Return the [x, y] coordinate for the center point of the cell that contains the specified text.  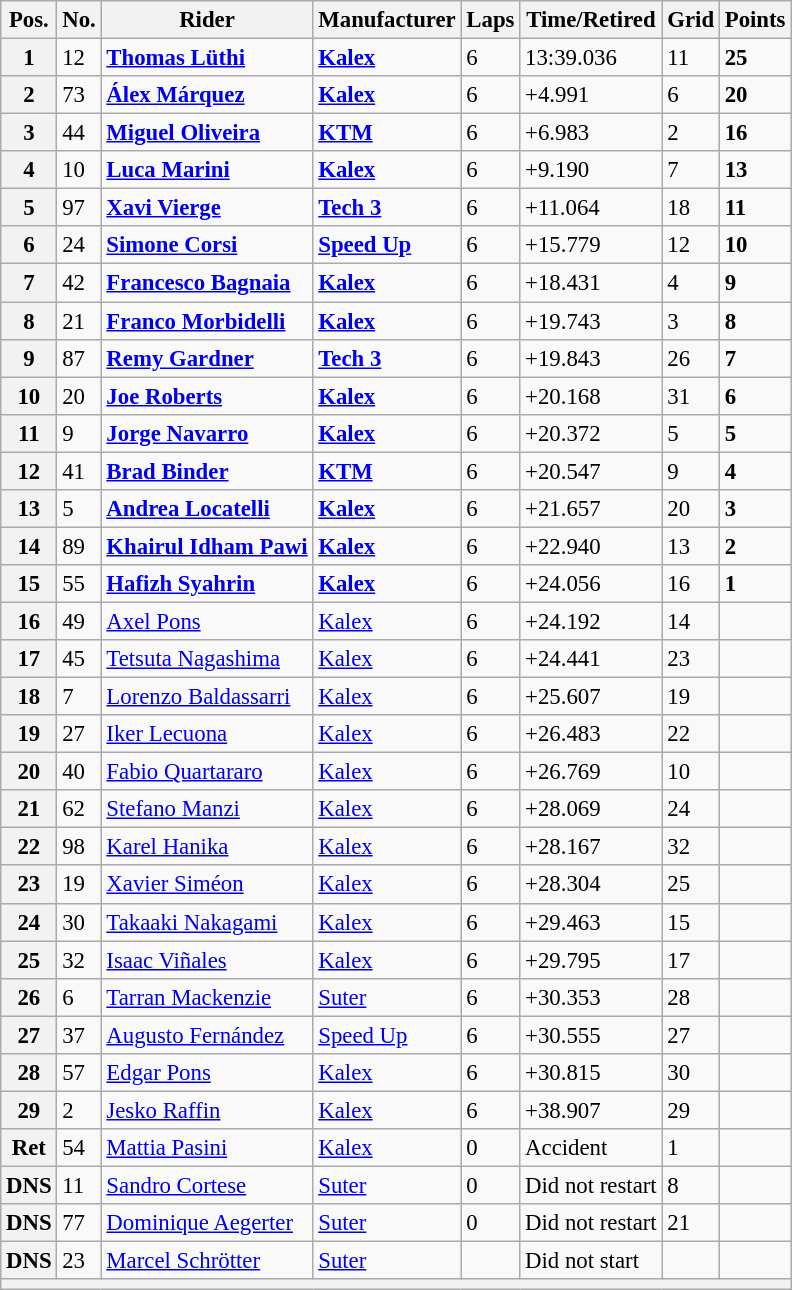
Grid [690, 20]
Iker Lecuona [207, 734]
+20.372 [591, 433]
+19.843 [591, 358]
49 [79, 621]
87 [79, 358]
Thomas Lüthi [207, 58]
Pos. [29, 20]
37 [79, 1035]
Franco Morbidelli [207, 321]
+24.056 [591, 584]
Axel Pons [207, 621]
Takaaki Nakagami [207, 922]
Dominique Aegerter [207, 1223]
Xavier Siméon [207, 885]
Remy Gardner [207, 358]
+28.069 [591, 809]
+18.431 [591, 283]
+21.657 [591, 509]
Andrea Locatelli [207, 509]
Francesco Bagnaia [207, 283]
+4.991 [591, 95]
Khairul Idham Pawi [207, 546]
40 [79, 772]
+19.743 [591, 321]
77 [79, 1223]
Stefano Manzi [207, 809]
+29.795 [591, 960]
Brad Binder [207, 471]
97 [79, 208]
Simone Corsi [207, 245]
55 [79, 584]
Rider [207, 20]
Accident [591, 1148]
42 [79, 283]
54 [79, 1148]
Jorge Navarro [207, 433]
Marcel Schrötter [207, 1261]
Augusto Fernández [207, 1035]
+9.190 [591, 170]
Edgar Pons [207, 1073]
+20.168 [591, 396]
+11.064 [591, 208]
+28.304 [591, 885]
13:39.036 [591, 58]
+28.167 [591, 847]
Jesko Raffin [207, 1110]
Joe Roberts [207, 396]
Hafizh Syahrin [207, 584]
62 [79, 809]
98 [79, 847]
Xavi Vierge [207, 208]
Time/Retired [591, 20]
Miguel Oliveira [207, 133]
+29.463 [591, 922]
Luca Marini [207, 170]
Did not start [591, 1261]
+20.547 [591, 471]
+38.907 [591, 1110]
+30.353 [591, 997]
+24.441 [591, 659]
Laps [490, 20]
Karel Hanika [207, 847]
57 [79, 1073]
Manufacturer [387, 20]
31 [690, 396]
+24.192 [591, 621]
+30.555 [591, 1035]
No. [79, 20]
Fabio Quartararo [207, 772]
Tarran Mackenzie [207, 997]
+26.483 [591, 734]
Points [754, 20]
Isaac Viñales [207, 960]
41 [79, 471]
Tetsuta Nagashima [207, 659]
+22.940 [591, 546]
45 [79, 659]
+6.983 [591, 133]
89 [79, 546]
+26.769 [591, 772]
Sandro Cortese [207, 1185]
Lorenzo Baldassarri [207, 697]
73 [79, 95]
Mattia Pasini [207, 1148]
44 [79, 133]
Ret [29, 1148]
Álex Márquez [207, 95]
+25.607 [591, 697]
+30.815 [591, 1073]
+15.779 [591, 245]
